Return the [X, Y] coordinate for the center point of the cell that contains the specified text.  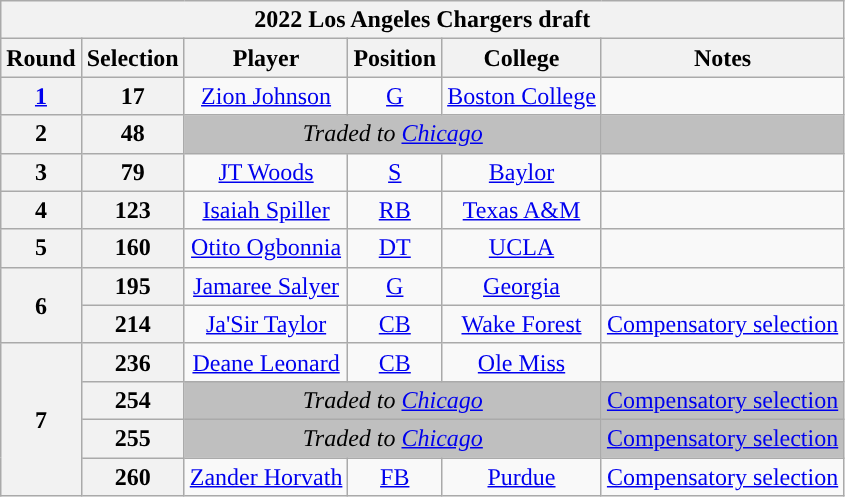
Texas A&M [522, 210]
2022 Los Angeles Chargers draft [422, 20]
Ja'Sir Taylor [266, 324]
1 [41, 96]
Otito Ogbonnia [266, 248]
123 [132, 210]
4 [41, 210]
6 [41, 305]
Isaiah Spiller [266, 210]
Player [266, 58]
Zion Johnson [266, 96]
Round [41, 58]
48 [132, 134]
Notes [722, 58]
Zander Horvath [266, 477]
Jamaree Salyer [266, 286]
17 [132, 96]
79 [132, 172]
Ole Miss [522, 362]
7 [41, 419]
S [395, 172]
Georgia [522, 286]
254 [132, 400]
3 [41, 172]
195 [132, 286]
JT Woods [266, 172]
FB [395, 477]
260 [132, 477]
Purdue [522, 477]
5 [41, 248]
255 [132, 438]
236 [132, 362]
RB [395, 210]
College [522, 58]
160 [132, 248]
Deane Leonard [266, 362]
2 [41, 134]
Selection [132, 58]
Baylor [522, 172]
Wake Forest [522, 324]
DT [395, 248]
Boston College [522, 96]
UCLA [522, 248]
Position [395, 58]
214 [132, 324]
